From the cell containing the given text, extract its center point as (X, Y) coordinate. 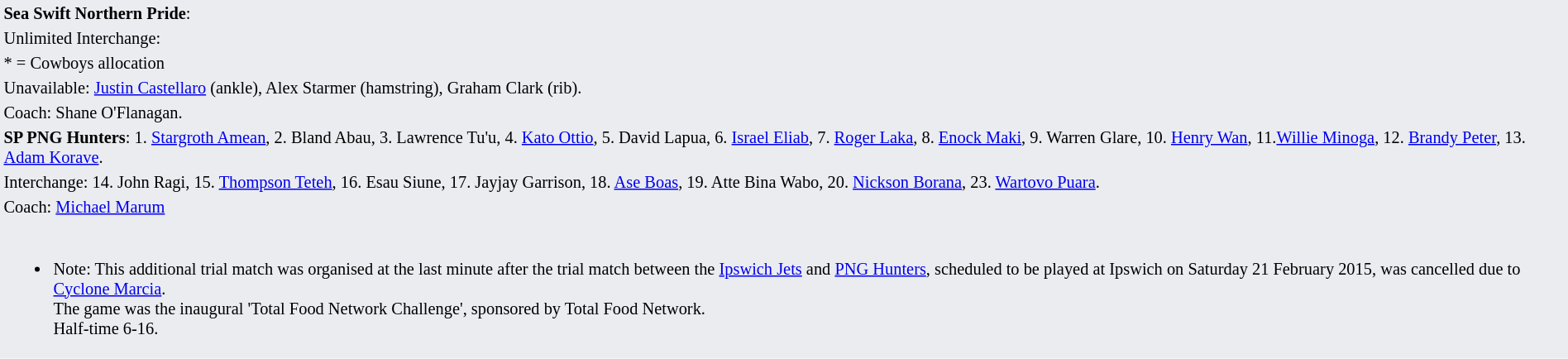
Unlimited Interchange: (784, 38)
Coach: Michael Marum (784, 207)
Coach: Shane O'Flanagan. (784, 112)
Unavailable: Justin Castellaro (ankle), Alex Starmer (hamstring), Graham Clark (rib). (784, 88)
Sea Swift Northern Pride: (784, 13)
* = Cowboys allocation (784, 63)
